Detect which cell encompasses the target text, then output its [x, y] center coordinate. 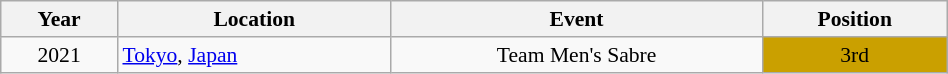
Team Men's Sabre [576, 55]
Year [60, 19]
Position [854, 19]
Tokyo, Japan [254, 55]
3rd [854, 55]
2021 [60, 55]
Location [254, 19]
Event [576, 19]
